Identify which cell holds the provided text, then report its [X, Y] central coordinate. 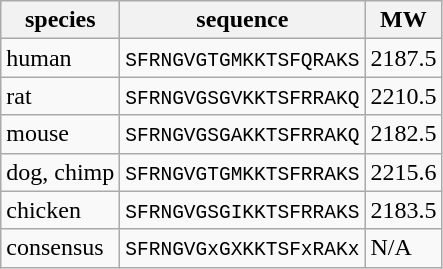
SFRNGVGSGIKKTSFRRAKS [242, 210]
rat [60, 96]
2187.5 [404, 58]
2210.5 [404, 96]
MW [404, 20]
2183.5 [404, 210]
SFRNGVGxGXKKTSFxRAKx [242, 248]
SFRNGVGTGMKKTSFQRAKS [242, 58]
consensus [60, 248]
SFRNGVGSGAKKTSFRRAKQ [242, 134]
N/A [404, 248]
2182.5 [404, 134]
SFRNGVGSGVKKTSFRRAKQ [242, 96]
chicken [60, 210]
dog, chimp [60, 172]
human [60, 58]
species [60, 20]
2215.6 [404, 172]
sequence [242, 20]
mouse [60, 134]
SFRNGVGTGMKKTSFRRAKS [242, 172]
